Search for the cell housing the specified text and yield its (X, Y) center coordinate. 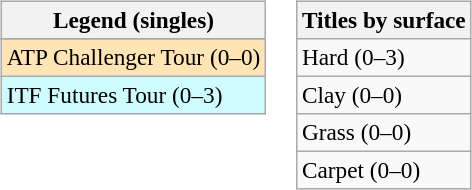
Grass (0–0) (384, 133)
Carpet (0–0) (384, 171)
Hard (0–3) (384, 57)
Legend (singles) (133, 20)
Clay (0–0) (384, 95)
ITF Futures Tour (0–3) (133, 95)
Titles by surface (384, 20)
ATP Challenger Tour (0–0) (133, 57)
